Capture the cell that displays the provided text and extract its [x, y] central coordinate. 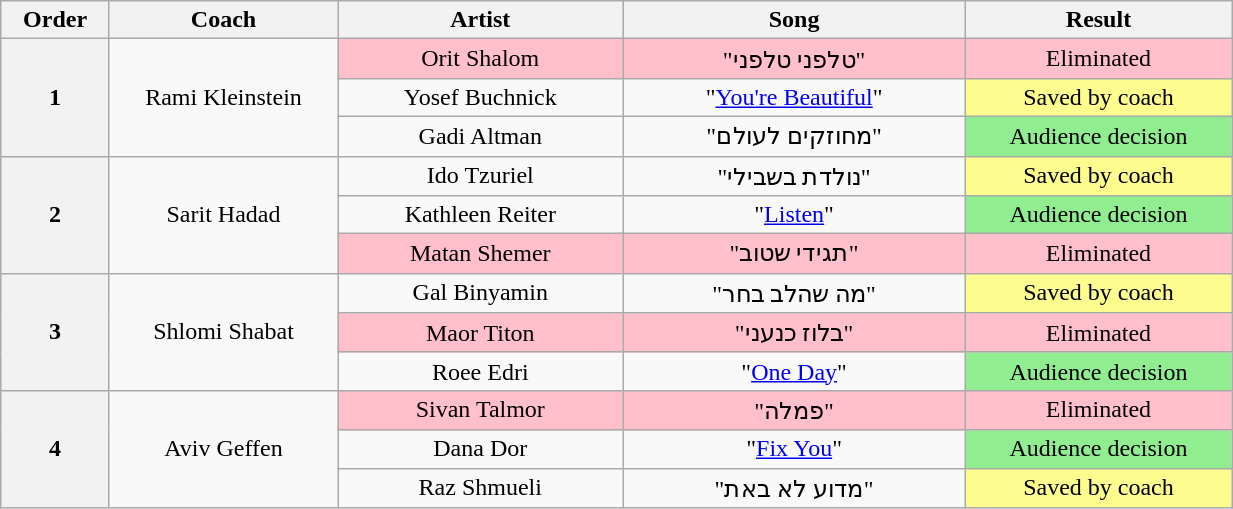
Coach [223, 20]
4 [56, 448]
Shlomi Shabat [223, 332]
Song [794, 20]
Aviv Geffen [223, 448]
"One Day" [794, 371]
Orit Shalom [480, 59]
1 [56, 98]
Ido Tzuriel [480, 176]
"מחוזקים לעולם" [794, 136]
Dana Dor [480, 449]
3 [56, 332]
"טלפני טלפני" [794, 59]
"נולדת בשבילי" [794, 176]
Yosef Buchnick [480, 97]
Order [56, 20]
"תגידי שטוב" [794, 254]
2 [56, 214]
Sarit Hadad [223, 214]
"You're Beautiful" [794, 97]
Gadi Altman [480, 136]
Rami Kleinstein [223, 98]
Kathleen Reiter [480, 215]
Gal Binyamin [480, 293]
"מה שהלב בחר" [794, 293]
Result [1098, 20]
"מדוע לא באת" [794, 488]
"פמלה" [794, 410]
Raz Shmueli [480, 488]
Artist [480, 20]
"בלוז כנעני" [794, 333]
Roee Edri [480, 371]
Sivan Talmor [480, 410]
Matan Shemer [480, 254]
"Fix You" [794, 449]
"Listen" [794, 215]
Maor Titon [480, 333]
